From the cell containing the given text, extract its center point as (x, y) coordinate. 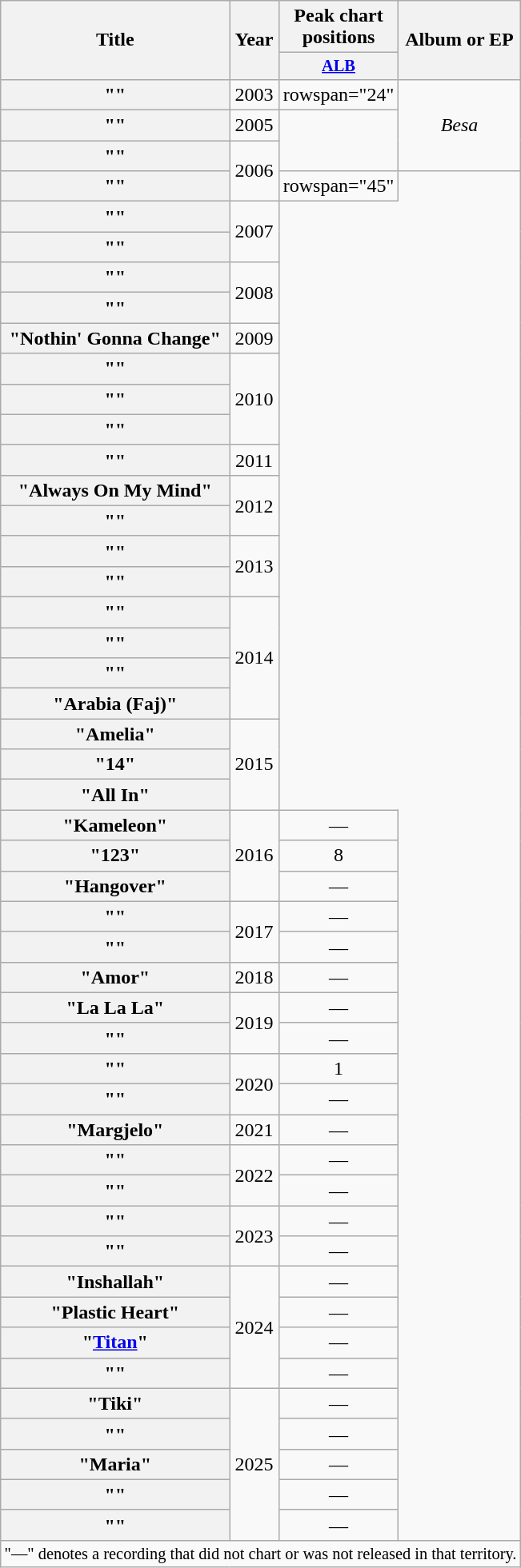
2015 (254, 764)
2025 (254, 1464)
"Inshallah" (115, 1282)
2007 (254, 232)
2005 (254, 126)
Peak chart positions (339, 27)
2008 (254, 293)
"Nothin' Gonna Change" (115, 338)
2009 (254, 338)
Besa (459, 125)
"14" (115, 764)
ALB (339, 66)
2020 (254, 1083)
rowspan="24" (339, 94)
"Hangover" (115, 886)
"Margjelo" (115, 1130)
"Kameleon" (115, 825)
2022 (254, 1175)
rowspan="45" (339, 186)
"Amor" (115, 977)
"Arabia (Faj)" (115, 704)
2019 (254, 1023)
1 (339, 1068)
Year (254, 40)
"Amelia" (115, 734)
8 (339, 856)
"Maria" (115, 1464)
"Titan" (115, 1343)
2014 (254, 658)
2003 (254, 94)
2010 (254, 399)
Album or EP (459, 40)
2021 (254, 1130)
2012 (254, 505)
"Always On My Mind" (115, 490)
"—" denotes a recording that did not chart or was not released in that territory. (261, 1554)
2017 (254, 932)
2013 (254, 566)
2016 (254, 856)
Title (115, 40)
"La La La" (115, 1007)
2011 (254, 460)
"Tiki" (115, 1403)
"123" (115, 856)
2018 (254, 977)
"Plastic Heart" (115, 1312)
2023 (254, 1236)
2024 (254, 1327)
"All In" (115, 795)
2006 (254, 171)
